Search for the cell housing the specified text and yield its [X, Y] center coordinate. 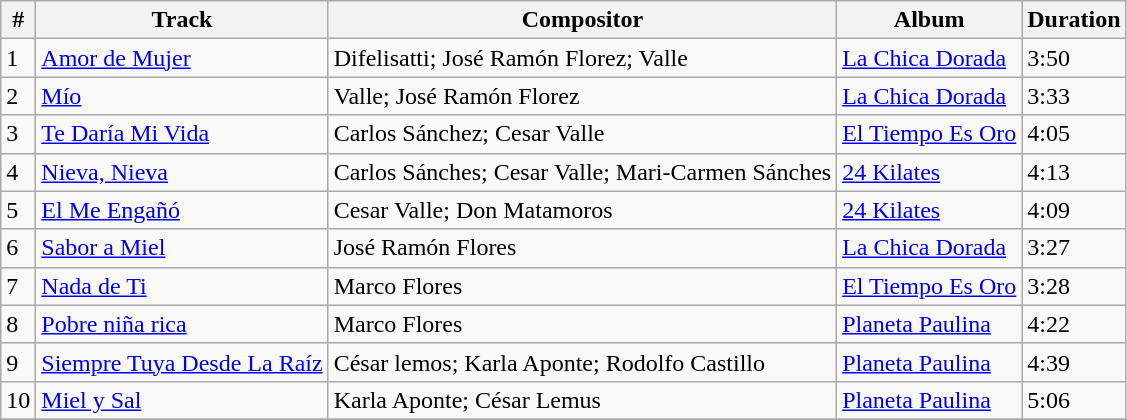
5 [18, 210]
4:22 [1074, 324]
Miel y Sal [182, 400]
4:09 [1074, 210]
3:33 [1074, 96]
1 [18, 58]
Mío [182, 96]
10 [18, 400]
Compositor [582, 20]
4:05 [1074, 134]
Nieva, Nieva [182, 172]
9 [18, 362]
# [18, 20]
José Ramón Flores [582, 248]
3:28 [1074, 286]
Carlos Sánches; Cesar Valle; Mari-Carmen Sánches [582, 172]
Cesar Valle; Don Matamoros [582, 210]
5:06 [1074, 400]
Carlos Sánchez; Cesar Valle [582, 134]
7 [18, 286]
Siempre Tuya Desde La Raíz [182, 362]
El Me Engañó [182, 210]
Difelisatti; José Ramón Florez; Valle [582, 58]
2 [18, 96]
Pobre niña rica [182, 324]
3 [18, 134]
3:50 [1074, 58]
Karla Aponte; César Lemus [582, 400]
4 [18, 172]
4:13 [1074, 172]
3:27 [1074, 248]
6 [18, 248]
Nada de Ti [182, 286]
Amor de Mujer [182, 58]
Sabor a Miel [182, 248]
8 [18, 324]
Album [930, 20]
Duration [1074, 20]
4:39 [1074, 362]
Valle; José Ramón Florez [582, 96]
Track [182, 20]
César lemos; Karla Aponte; Rodolfo Castillo [582, 362]
Te Daría Mi Vida [182, 134]
